Provide the (X, Y) coordinate of the cell's center where the given text is located.  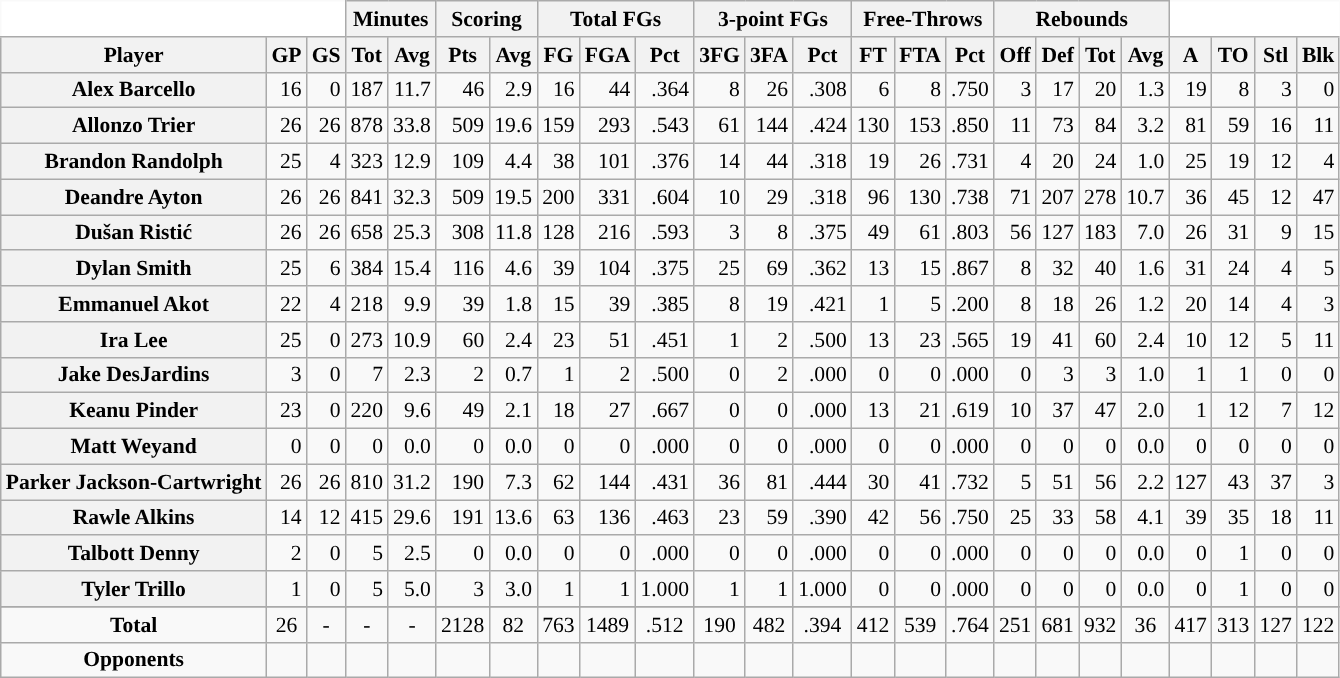
.512 (664, 625)
58 (1100, 518)
3.0 (513, 589)
13.6 (513, 518)
.390 (822, 518)
.364 (664, 90)
19.5 (513, 197)
GS (326, 55)
Minutes (391, 19)
2.0 (1145, 411)
Jake DesJardins (134, 375)
308 (462, 233)
681 (1058, 625)
183 (1100, 233)
1.2 (1145, 304)
251 (1016, 625)
45 (1234, 197)
1.6 (1145, 269)
218 (368, 304)
FG (558, 55)
.565 (970, 340)
Deandre Ayton (134, 197)
3FA (769, 55)
GP (286, 55)
.667 (664, 411)
101 (608, 162)
Allonzo Trier (134, 126)
Brandon Randolph (134, 162)
32 (1058, 269)
Parker Jackson-Cartwright (134, 482)
73 (1058, 126)
415 (368, 518)
10.9 (412, 340)
136 (608, 518)
40 (1100, 269)
17 (1058, 90)
4.4 (513, 162)
21 (920, 411)
Talbott Denny (134, 554)
116 (462, 269)
384 (368, 269)
Dušan Ristić (134, 233)
63 (558, 518)
4.1 (1145, 518)
.604 (664, 197)
35 (1234, 518)
27 (608, 411)
9.6 (412, 411)
82 (513, 625)
25.3 (412, 233)
313 (1234, 625)
273 (368, 340)
Tyler Trillo (134, 589)
216 (608, 233)
Alex Barcello (134, 90)
Total FGs (616, 19)
.444 (822, 482)
.424 (822, 126)
.308 (822, 90)
122 (1318, 625)
69 (769, 269)
Def (1058, 55)
TO (1234, 55)
Opponents (134, 660)
293 (608, 126)
2.1 (513, 411)
Off (1016, 55)
.764 (970, 625)
763 (558, 625)
878 (368, 126)
3.2 (1145, 126)
.362 (822, 269)
Keanu Pinder (134, 411)
Player (134, 55)
.593 (664, 233)
9 (1276, 233)
2.2 (1145, 482)
1.8 (513, 304)
.731 (970, 162)
4.6 (513, 269)
19.6 (513, 126)
.463 (664, 518)
.543 (664, 126)
.421 (822, 304)
Matt Weyand (134, 447)
187 (368, 90)
200 (558, 197)
.867 (970, 269)
1489 (608, 625)
3-point FGs (773, 19)
2.9 (513, 90)
.385 (664, 304)
Total (134, 625)
46 (462, 90)
482 (769, 625)
12.9 (412, 162)
.619 (970, 411)
Blk (1318, 55)
.376 (664, 162)
.732 (970, 482)
220 (368, 411)
9.9 (412, 304)
810 (368, 482)
22 (286, 304)
.431 (664, 482)
84 (1100, 126)
2.3 (412, 375)
3FG (720, 55)
FGA (608, 55)
43 (1234, 482)
.803 (970, 233)
11.7 (412, 90)
Free-Throws (923, 19)
.850 (970, 126)
Emmanuel Akot (134, 304)
29.6 (412, 518)
A (1190, 55)
33.8 (412, 126)
5.0 (412, 589)
.200 (970, 304)
33 (1058, 518)
932 (1100, 625)
Rebounds (1082, 19)
323 (368, 162)
15.4 (412, 269)
29 (769, 197)
30 (874, 482)
11.8 (513, 233)
42 (874, 518)
Stl (1276, 55)
2.5 (412, 554)
104 (608, 269)
539 (920, 625)
32.3 (412, 197)
10.7 (1145, 197)
658 (368, 233)
278 (1100, 197)
71 (1016, 197)
7.3 (513, 482)
31.2 (412, 482)
Dylan Smith (134, 269)
153 (920, 126)
FTA (920, 55)
38 (558, 162)
Scoring (486, 19)
62 (558, 482)
.738 (970, 197)
109 (462, 162)
0.7 (513, 375)
Ira Lee (134, 340)
Rawle Alkins (134, 518)
841 (368, 197)
FT (874, 55)
2128 (462, 625)
331 (608, 197)
191 (462, 518)
207 (1058, 197)
.451 (664, 340)
Pts (462, 55)
7.0 (1145, 233)
417 (1190, 625)
1.3 (1145, 90)
159 (558, 126)
.394 (822, 625)
412 (874, 625)
96 (874, 197)
128 (558, 233)
